Find where the given text appears and provide that cell's center as [x, y] coordinate. 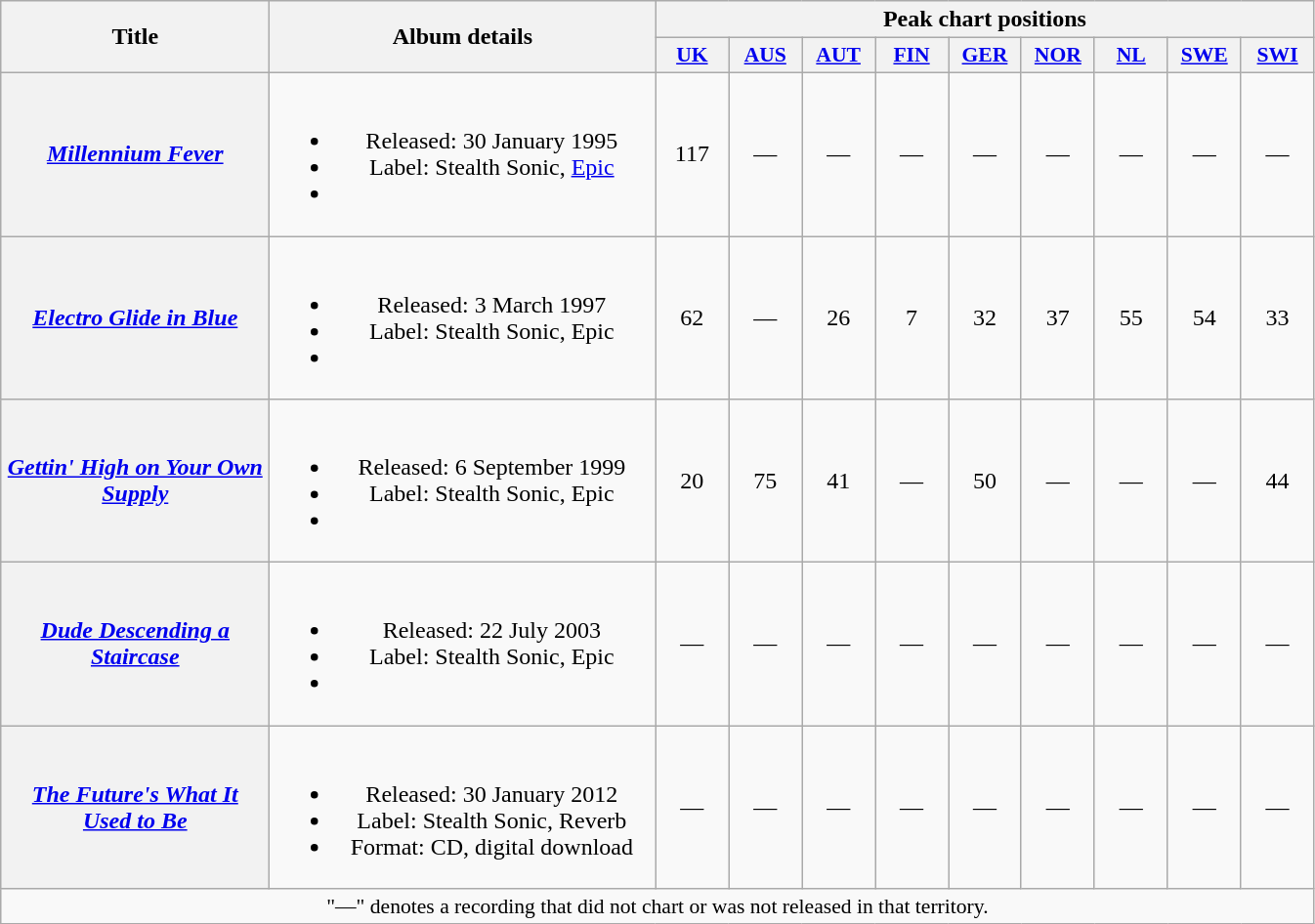
AUT [838, 56]
The Future's What It Used to Be [135, 807]
Gettin' High on Your Own Supply [135, 481]
AUS [766, 56]
Released: 6 September 1999Label: Stealth Sonic, Epic [463, 481]
41 [838, 481]
Dude Descending a Staircase [135, 645]
UK [692, 56]
Released: 22 July 2003Label: Stealth Sonic, Epic [463, 645]
44 [1278, 481]
SWI [1278, 56]
Released: 30 January 1995Label: Stealth Sonic, Epic [463, 154]
Released: 3 March 1997Label: Stealth Sonic, Epic [463, 318]
FIN [912, 56]
"—" denotes a recording that did not chart or was not released in that territory. [657, 906]
32 [985, 318]
33 [1278, 318]
Album details [463, 37]
Electro Glide in Blue [135, 318]
GER [985, 56]
37 [1057, 318]
7 [912, 318]
55 [1131, 318]
Peak chart positions [985, 20]
NOR [1057, 56]
50 [985, 481]
54 [1204, 318]
NL [1131, 56]
62 [692, 318]
Millennium Fever [135, 154]
Title [135, 37]
Released: 30 January 2012Label: Stealth Sonic, ReverbFormat: CD, digital download [463, 807]
20 [692, 481]
117 [692, 154]
26 [838, 318]
SWE [1204, 56]
75 [766, 481]
